Provide the (x, y) coordinate of the cell's center where the given text is located.  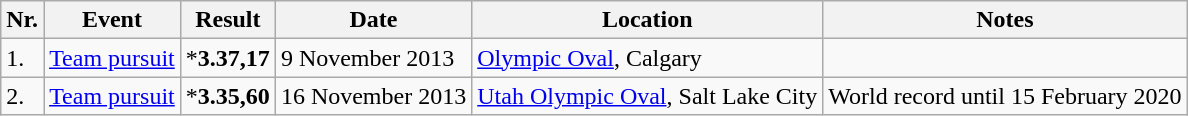
Location (648, 20)
*3.37,17 (228, 58)
2. (22, 96)
Notes (1005, 20)
Utah Olympic Oval, Salt Lake City (648, 96)
16 November 2013 (373, 96)
1. (22, 58)
9 November 2013 (373, 58)
Event (112, 20)
Nr. (22, 20)
Result (228, 20)
Olympic Oval, Calgary (648, 58)
Date (373, 20)
*3.35,60 (228, 96)
World record until 15 February 2020 (1005, 96)
